Provide the [x, y] coordinate of the cell's center where the given text is located.  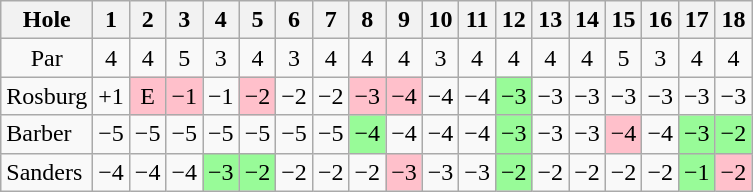
Barber [47, 134]
2 [148, 20]
16 [660, 20]
15 [624, 20]
8 [368, 20]
14 [588, 20]
10 [440, 20]
Par [47, 58]
9 [404, 20]
18 [734, 20]
17 [696, 20]
11 [478, 20]
12 [514, 20]
13 [550, 20]
Hole [47, 20]
7 [330, 20]
Sanders [47, 172]
E [148, 96]
Rosburg [47, 96]
6 [294, 20]
+1 [112, 96]
1 [112, 20]
